For the text-containing cell, return its midpoint in [X, Y] coordinate format. 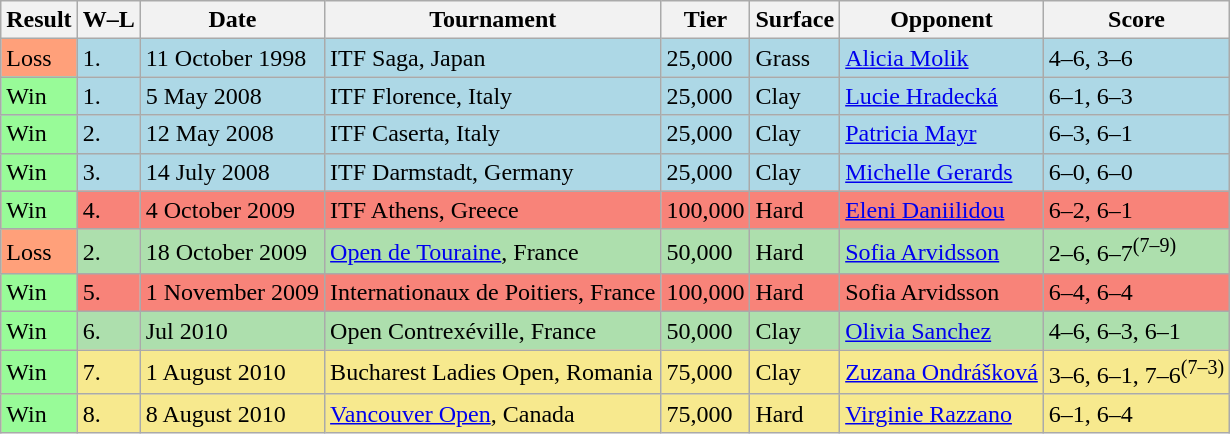
Opponent [942, 20]
6–2, 6–1 [1136, 210]
3. [108, 172]
ITF Caserta, Italy [493, 134]
1 November 2009 [232, 293]
3–6, 6–1, 7–6(7–3) [1136, 372]
14 July 2008 [232, 172]
4. [108, 210]
2–6, 6–7(7–9) [1136, 252]
Internationaux de Poitiers, France [493, 293]
4–6, 6–3, 6–1 [1136, 331]
Michelle Gerards [942, 172]
Tournament [493, 20]
Zuzana Ondrášková [942, 372]
Surface [795, 20]
Olivia Sanchez [942, 331]
12 May 2008 [232, 134]
ITF Athens, Greece [493, 210]
6. [108, 331]
Grass [795, 58]
1 August 2010 [232, 372]
4–6, 3–6 [1136, 58]
4 October 2009 [232, 210]
6–1, 6–4 [1136, 413]
8. [108, 413]
Jul 2010 [232, 331]
8 August 2010 [232, 413]
Date [232, 20]
Patricia Mayr [942, 134]
5. [108, 293]
ITF Saga, Japan [493, 58]
Score [1136, 20]
Result [39, 20]
Alicia Molik [942, 58]
6–3, 6–1 [1136, 134]
Tier [706, 20]
ITF Darmstadt, Germany [493, 172]
Virginie Razzano [942, 413]
6–1, 6–3 [1136, 96]
Lucie Hradecká [942, 96]
5 May 2008 [232, 96]
W–L [108, 20]
Bucharest Ladies Open, Romania [493, 372]
ITF Florence, Italy [493, 96]
7. [108, 372]
Eleni Daniilidou [942, 210]
6–0, 6–0 [1136, 172]
Open Contrexéville, France [493, 331]
18 October 2009 [232, 252]
11 October 1998 [232, 58]
6–4, 6–4 [1136, 293]
Open de Touraine, France [493, 252]
Vancouver Open, Canada [493, 413]
